From the cell containing the given text, extract its center point as (X, Y) coordinate. 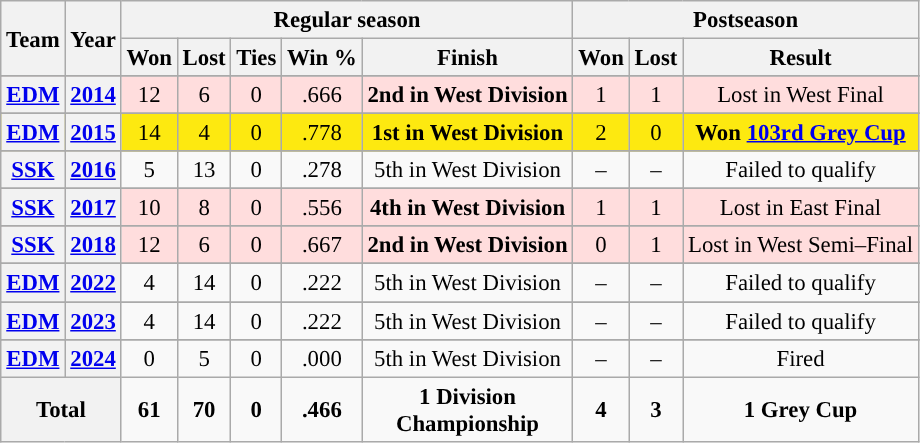
Lost in West Final (801, 95)
4th in West Division (468, 208)
1 Grey Cup (801, 410)
Regular season (347, 20)
Fired (801, 358)
2017 (93, 208)
2 (601, 133)
Postseason (746, 20)
.666 (322, 95)
2015 (93, 133)
2023 (93, 321)
Lost in West Semi–Final (801, 245)
3 (656, 410)
2016 (93, 170)
Total (61, 410)
2024 (93, 358)
Year (93, 38)
8 (204, 208)
.278 (322, 170)
2018 (93, 245)
Lost in East Final (801, 208)
Finish (468, 58)
2022 (93, 283)
.556 (322, 208)
.466 (322, 410)
1 DivisionChampionship (468, 410)
61 (149, 410)
Result (801, 58)
13 (204, 170)
Ties (256, 58)
Win % (322, 58)
Won 103rd Grey Cup (801, 133)
2014 (93, 95)
Team (33, 38)
.667 (322, 245)
10 (149, 208)
.000 (322, 358)
.778 (322, 133)
1st in West Division (468, 133)
70 (204, 410)
